Identify which cell holds the provided text, then report its (x, y) central coordinate. 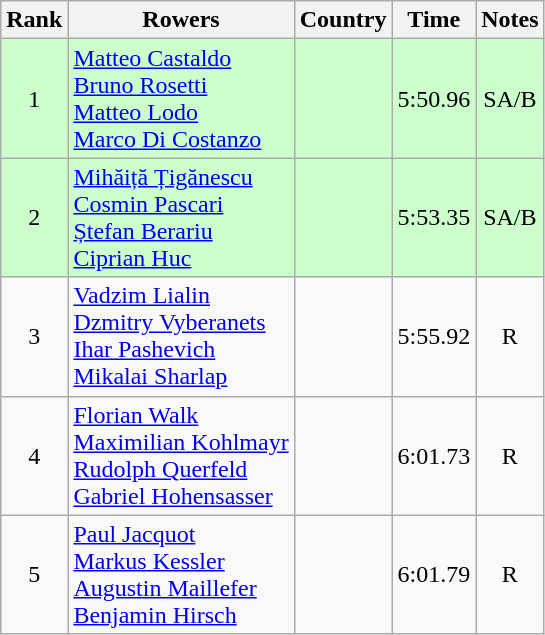
6:01.79 (434, 574)
6:01.73 (434, 456)
2 (34, 218)
Time (434, 20)
1 (34, 98)
Rank (34, 20)
Country (343, 20)
5:50.96 (434, 98)
5:55.92 (434, 336)
Mihăiță ȚigănescuCosmin PascariȘtefan BerariuCiprian Huc (181, 218)
3 (34, 336)
Notes (510, 20)
5 (34, 574)
Florian WalkMaximilian KohlmayrRudolph QuerfeldGabriel Hohensasser (181, 456)
Vadzim LialinDzmitry VyberanetsIhar PashevichMikalai Sharlap (181, 336)
Rowers (181, 20)
5:53.35 (434, 218)
Matteo CastaldoBruno RosettiMatteo LodoMarco Di Costanzo (181, 98)
4 (34, 456)
Paul JacquotMarkus KesslerAugustin MailleferBenjamin Hirsch (181, 574)
